Capture the cell that displays the provided text and extract its (x, y) central coordinate. 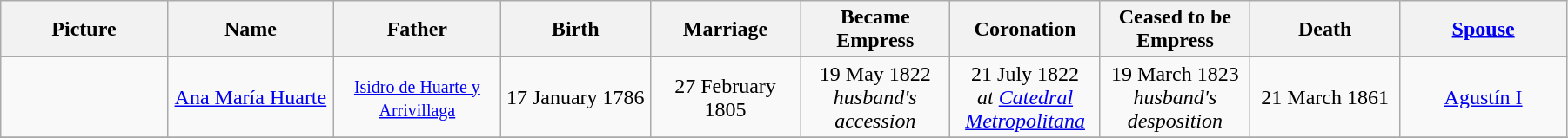
Became Empress (875, 30)
Coronation (1025, 30)
19 May 1822husband's accession (875, 97)
21 March 1861 (1325, 97)
Marriage (725, 30)
Ana María Huarte (251, 97)
21 July 1822at Catedral Metropolitana (1025, 97)
Agustín I (1484, 97)
17 January 1786 (575, 97)
Spouse (1484, 30)
27 February 1805 (725, 97)
Picture (84, 30)
Father (418, 30)
Birth (575, 30)
Death (1325, 30)
19 March 1823husband's desposition (1175, 97)
Name (251, 30)
Isidro de Huarte y Arrivillaga (418, 97)
Ceased to be Empress (1175, 30)
